Locate the cell with the specified text and output its [x, y] center coordinate. 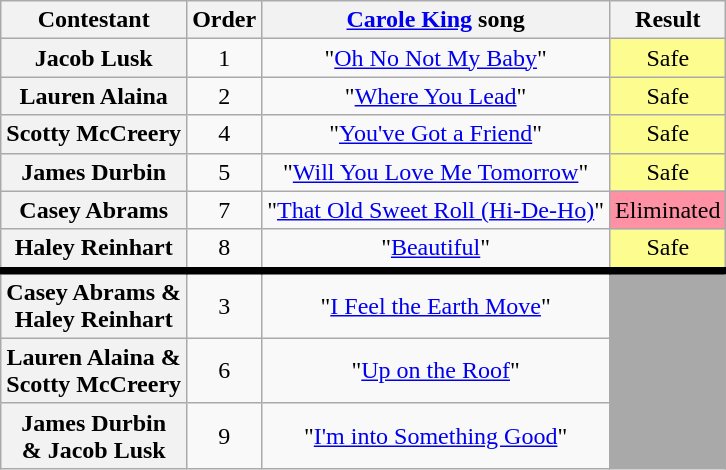
James Durbin [94, 172]
Order [224, 20]
5 [224, 172]
Lauren Alaina [94, 96]
"Where You Lead" [436, 96]
"Up on the Roof" [436, 370]
Result [668, 20]
Jacob Lusk [94, 58]
Haley Reinhart [94, 250]
8 [224, 250]
1 [224, 58]
Casey Abrams [94, 210]
Contestant [94, 20]
"Will You Love Me Tomorrow" [436, 172]
7 [224, 210]
"You've Got a Friend" [436, 134]
"I'm into Something Good" [436, 436]
3 [224, 304]
James Durbin& Jacob Lusk [94, 436]
"I Feel the Earth Move" [436, 304]
2 [224, 96]
9 [224, 436]
"Oh No Not My Baby" [436, 58]
6 [224, 370]
Eliminated [668, 210]
Carole King song [436, 20]
Lauren Alaina &Scotty McCreery [94, 370]
Casey Abrams &Haley Reinhart [94, 304]
Scotty McCreery [94, 134]
4 [224, 134]
"That Old Sweet Roll (Hi-De-Ho)" [436, 210]
"Beautiful" [436, 250]
